Scan for the cell matching the given text and deliver its [X, Y] coordinate at center. 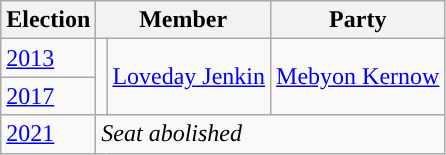
Seat abolished [270, 134]
Member [184, 20]
Election [48, 20]
2017 [48, 96]
Party [358, 20]
Mebyon Kernow [358, 77]
2013 [48, 58]
Loveday Jenkin [189, 77]
2021 [48, 134]
